Scan for the cell matching the given text and deliver its [X, Y] coordinate at center. 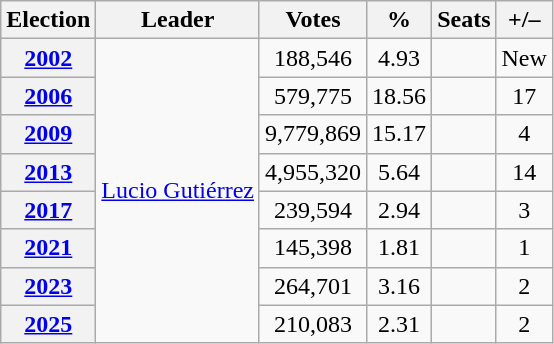
% [400, 20]
188,546 [312, 58]
239,594 [312, 210]
Election [48, 20]
Seats [464, 20]
210,083 [312, 324]
2002 [48, 58]
2006 [48, 96]
9,779,869 [312, 134]
Lucio Gutiérrez [178, 191]
15.17 [400, 134]
2.94 [400, 210]
3 [524, 210]
2023 [48, 286]
1 [524, 248]
5.64 [400, 172]
4 [524, 134]
+/– [524, 20]
2.31 [400, 324]
264,701 [312, 286]
3.16 [400, 286]
145,398 [312, 248]
17 [524, 96]
4.93 [400, 58]
2017 [48, 210]
2013 [48, 172]
4,955,320 [312, 172]
579,775 [312, 96]
14 [524, 172]
2021 [48, 248]
1.81 [400, 248]
2009 [48, 134]
New [524, 58]
Leader [178, 20]
Votes [312, 20]
2025 [48, 324]
18.56 [400, 96]
